For the text-containing cell, return its midpoint in [x, y] coordinate format. 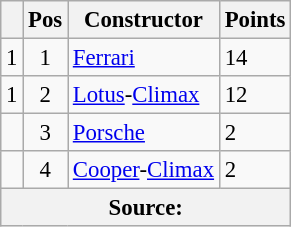
Cooper-Climax [144, 170]
4 [46, 170]
Pos [46, 20]
3 [46, 133]
Ferrari [144, 58]
Source: [146, 208]
Porsche [144, 133]
14 [254, 58]
Lotus-Climax [144, 95]
12 [254, 95]
Points [254, 20]
Constructor [144, 20]
